Capture the cell that displays the provided text and extract its (x, y) central coordinate. 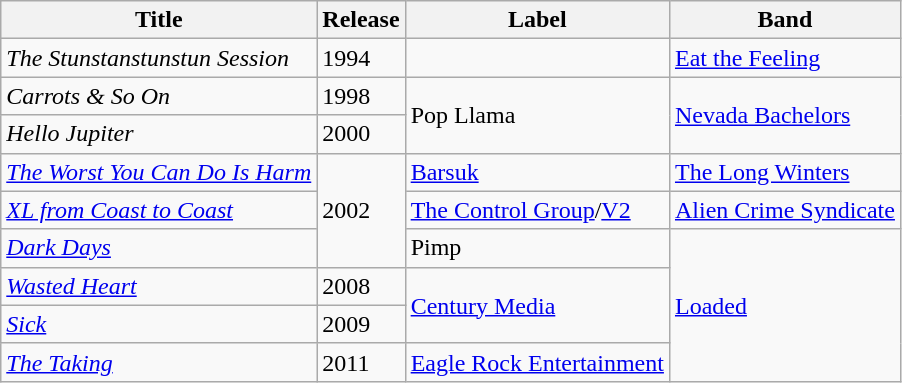
Nevada Bachelors (784, 115)
Eagle Rock Entertainment (537, 362)
Carrots & So On (159, 96)
Wasted Heart (159, 286)
Barsuk (537, 172)
The Taking (159, 362)
Label (537, 20)
Band (784, 20)
Sick (159, 324)
2000 (361, 134)
Hello Jupiter (159, 134)
2011 (361, 362)
Pop Llama (537, 115)
Loaded (784, 305)
Century Media (537, 305)
Pimp (537, 248)
The Long Winters (784, 172)
The Worst You Can Do Is Harm (159, 172)
Eat the Feeling (784, 58)
2009 (361, 324)
1994 (361, 58)
1998 (361, 96)
2008 (361, 286)
Release (361, 20)
Dark Days (159, 248)
The Stunstanstunstun Session (159, 58)
Title (159, 20)
The Control Group/V2 (537, 210)
2002 (361, 210)
XL from Coast to Coast (159, 210)
Alien Crime Syndicate (784, 210)
